From the cell containing the given text, extract its center point as (X, Y) coordinate. 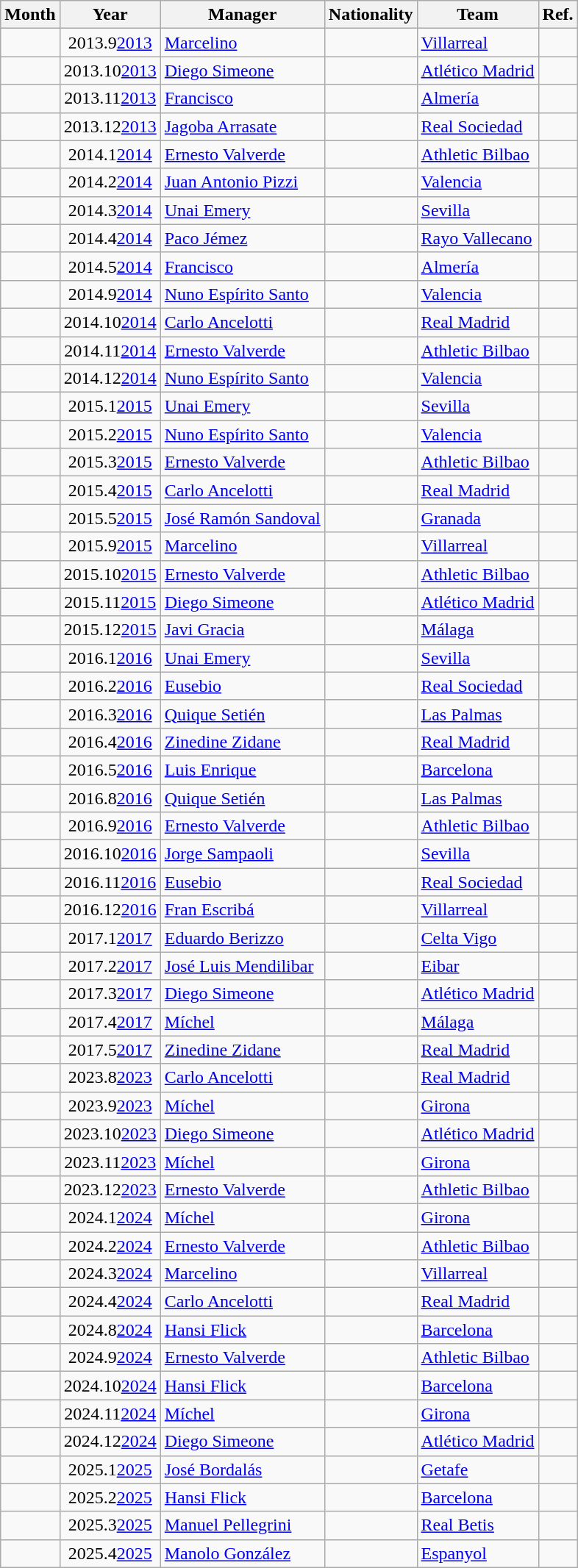
2016.82016 (110, 798)
2015.102015 (110, 574)
2014.122014 (110, 379)
José Ramón Sandoval (243, 518)
2013.92013 (110, 43)
2015.22015 (110, 434)
Manolo González (243, 1553)
José Bordalás (243, 1469)
2015.52015 (110, 518)
2024.82024 (110, 1330)
2014.112014 (110, 351)
2025.32025 (110, 1525)
2024.22024 (110, 1246)
2025.22025 (110, 1497)
2015.42015 (110, 490)
Getafe (478, 1469)
Manuel Pellegrini (243, 1525)
2023.82023 (110, 1078)
2015.92015 (110, 546)
2017.12017 (110, 938)
2015.32015 (110, 462)
Year (110, 15)
2015.12015 (110, 407)
2024.12024 (110, 1217)
Paco Jémez (243, 238)
2023.92023 (110, 1106)
2023.112023 (110, 1161)
2024.32024 (110, 1274)
Espanyol (478, 1553)
2014.12014 (110, 154)
Juan Antonio Pizzi (243, 182)
2017.52017 (110, 1050)
Ref. (557, 15)
2013.122013 (110, 126)
2016.112016 (110, 882)
2017.32017 (110, 994)
Granada (478, 518)
2024.112024 (110, 1414)
Javi Gracia (243, 630)
2015.122015 (110, 630)
Team (478, 15)
2024.102024 (110, 1386)
Celta Vigo (478, 938)
2016.22016 (110, 686)
2014.102014 (110, 322)
2013.112013 (110, 99)
Fran Escribá (243, 910)
2013.102013 (110, 71)
Jorge Sampaoli (243, 854)
2016.92016 (110, 826)
2014.52014 (110, 266)
2023.102023 (110, 1134)
2024.42024 (110, 1302)
Luis Enrique (243, 770)
2014.42014 (110, 238)
2016.32016 (110, 714)
2024.92024 (110, 1358)
2016.102016 (110, 854)
Eibar (478, 966)
2016.52016 (110, 770)
Rayo Vallecano (478, 238)
Jagoba Arrasate (243, 126)
2016.12016 (110, 658)
2025.12025 (110, 1469)
José Luis Mendilibar (243, 966)
2015.112015 (110, 602)
2024.122024 (110, 1442)
2017.42017 (110, 1022)
2014.92014 (110, 294)
2014.22014 (110, 182)
2025.42025 (110, 1553)
Eduardo Berizzo (243, 938)
Manager (243, 15)
2016.42016 (110, 742)
2014.32014 (110, 210)
Real Betis (478, 1525)
2017.22017 (110, 966)
Nationality (371, 15)
2016.122016 (110, 910)
Month (30, 15)
2023.122023 (110, 1189)
